Determine the [x, y] coordinate at the center of the cell enclosing the given text.  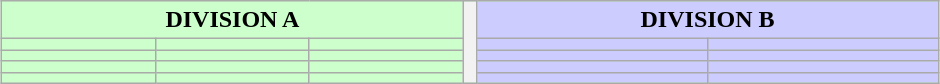
DIVISION B [708, 20]
DIVISION A [232, 20]
